Return the (X, Y) coordinate for the center point of the cell that contains the specified text.  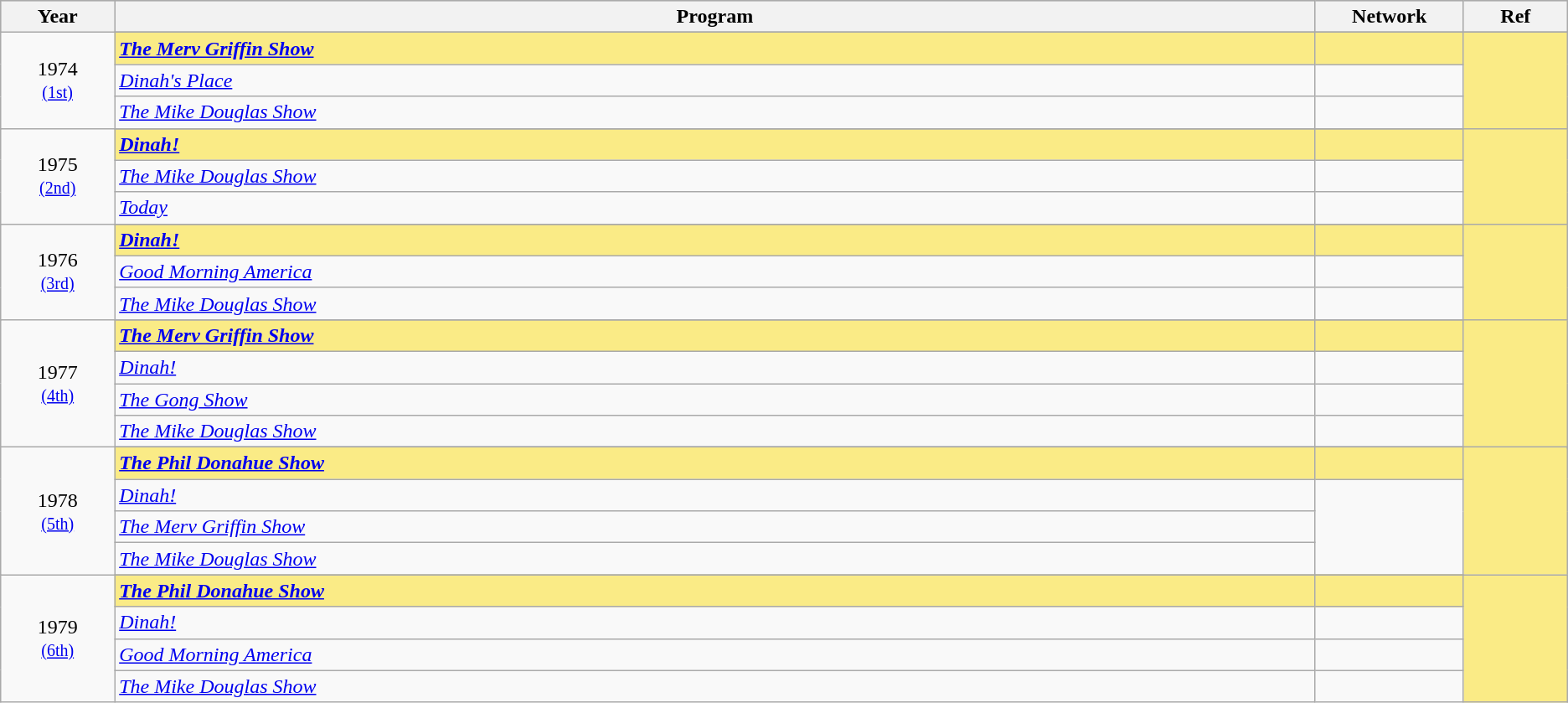
1975 (2nd) (58, 176)
1976(3rd) (58, 271)
Network (1389, 17)
Ref (1515, 17)
1979(6th) (58, 638)
Year (58, 17)
The Gong Show (715, 400)
Dinah's Place (715, 80)
Program (715, 17)
1974 (1st) (58, 80)
1977(4th) (58, 383)
Today (715, 208)
1978(5th) (58, 511)
